Return [x, y] of the center of cell containing provided text 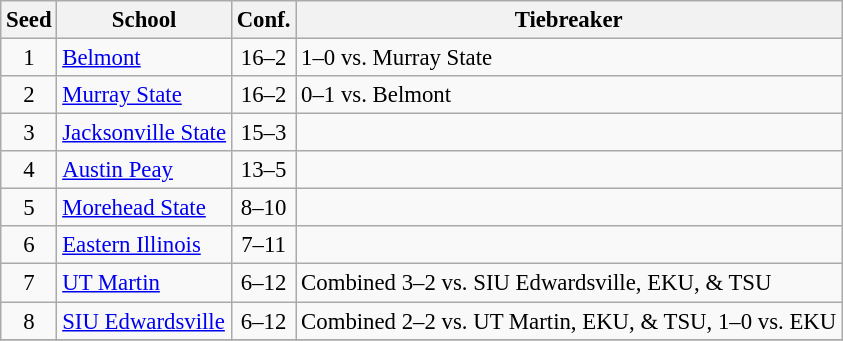
1 [29, 58]
Belmont [144, 58]
Conf. [263, 20]
1–0 vs. Murray State [569, 58]
15–3 [263, 133]
Combined 2–2 vs. UT Martin, EKU, & TSU, 1–0 vs. EKU [569, 321]
8–10 [263, 208]
5 [29, 208]
6 [29, 245]
0–1 vs. Belmont [569, 95]
Eastern Illinois [144, 245]
Combined 3–2 vs. SIU Edwardsville, EKU, & TSU [569, 283]
7 [29, 283]
2 [29, 95]
School [144, 20]
3 [29, 133]
Tiebreaker [569, 20]
SIU Edwardsville [144, 321]
Jacksonville State [144, 133]
7–11 [263, 245]
Austin Peay [144, 170]
13–5 [263, 170]
8 [29, 321]
UT Martin [144, 283]
Murray State [144, 95]
4 [29, 170]
Seed [29, 20]
Morehead State [144, 208]
